Extract the (x, y) coordinate from the center of the cell holding the provided text.  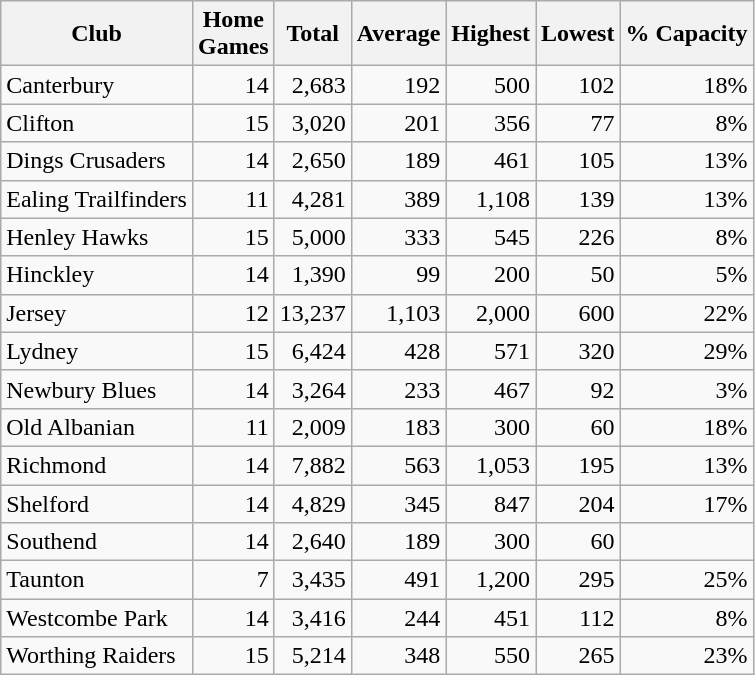
348 (398, 656)
320 (578, 351)
77 (578, 123)
491 (398, 580)
7 (233, 580)
23% (686, 656)
Dings Crusaders (97, 161)
Canterbury (97, 85)
22% (686, 313)
25% (686, 580)
461 (491, 161)
Jersey (97, 313)
183 (398, 427)
2,009 (312, 427)
HomeGames (233, 34)
600 (578, 313)
5% (686, 275)
3% (686, 389)
Southend (97, 542)
% Capacity (686, 34)
Richmond (97, 465)
3,416 (312, 618)
Westcombe Park (97, 618)
356 (491, 123)
Henley Hawks (97, 237)
Newbury Blues (97, 389)
50 (578, 275)
Average (398, 34)
3,435 (312, 580)
1,108 (491, 199)
545 (491, 237)
2,650 (312, 161)
200 (491, 275)
467 (491, 389)
345 (398, 503)
201 (398, 123)
265 (578, 656)
2,640 (312, 542)
1,103 (398, 313)
4,829 (312, 503)
Taunton (97, 580)
29% (686, 351)
3,020 (312, 123)
Shelford (97, 503)
Lowest (578, 34)
1,390 (312, 275)
105 (578, 161)
5,000 (312, 237)
295 (578, 580)
102 (578, 85)
7,882 (312, 465)
428 (398, 351)
4,281 (312, 199)
17% (686, 503)
389 (398, 199)
5,214 (312, 656)
112 (578, 618)
563 (398, 465)
1,053 (491, 465)
204 (578, 503)
Highest (491, 34)
233 (398, 389)
451 (491, 618)
Total (312, 34)
2,683 (312, 85)
550 (491, 656)
847 (491, 503)
571 (491, 351)
244 (398, 618)
192 (398, 85)
3,264 (312, 389)
6,424 (312, 351)
333 (398, 237)
195 (578, 465)
99 (398, 275)
226 (578, 237)
1,200 (491, 580)
139 (578, 199)
Clifton (97, 123)
Lydney (97, 351)
Hinckley (97, 275)
Old Albanian (97, 427)
Ealing Trailfinders (97, 199)
13,237 (312, 313)
92 (578, 389)
Worthing Raiders (97, 656)
12 (233, 313)
500 (491, 85)
Club (97, 34)
2,000 (491, 313)
